Pinpoint the cell where the given text exists, returning its [x, y] midpoint coordinate. 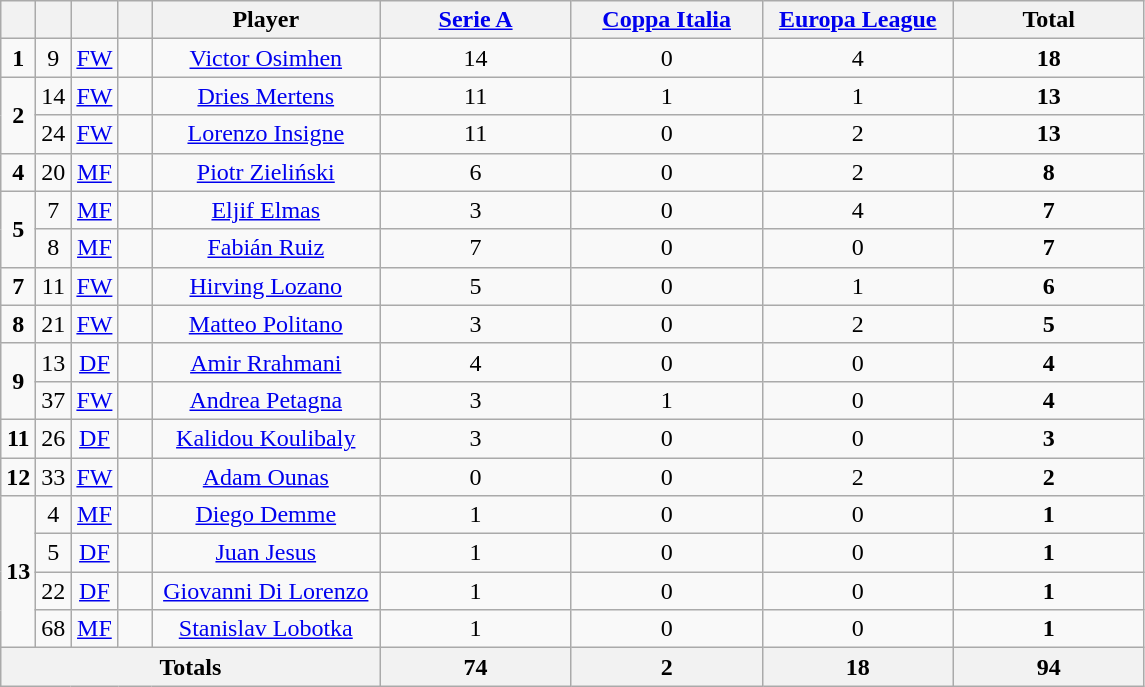
Lorenzo Insigne [266, 134]
Fabián Ruiz [266, 248]
Total [1048, 20]
Amir Rrahmani [266, 362]
Serie A [476, 20]
Giovanni Di Lorenzo [266, 591]
12 [18, 477]
Juan Jesus [266, 553]
Piotr Zieliński [266, 172]
33 [54, 477]
Europa League [858, 20]
Victor Osimhen [266, 58]
24 [54, 134]
94 [1048, 667]
Coppa Italia [666, 20]
Player [266, 20]
Dries Mertens [266, 96]
Matteo Politano [266, 324]
26 [54, 438]
Andrea Petagna [266, 400]
Stanislav Lobotka [266, 629]
Eljif Elmas [266, 210]
37 [54, 400]
22 [54, 591]
Adam Ounas [266, 477]
Kalidou Koulibaly [266, 438]
Hirving Lozano [266, 286]
20 [54, 172]
68 [54, 629]
21 [54, 324]
Totals [190, 667]
Diego Demme [266, 515]
74 [476, 667]
